From the cell containing the given text, extract its center point as [X, Y] coordinate. 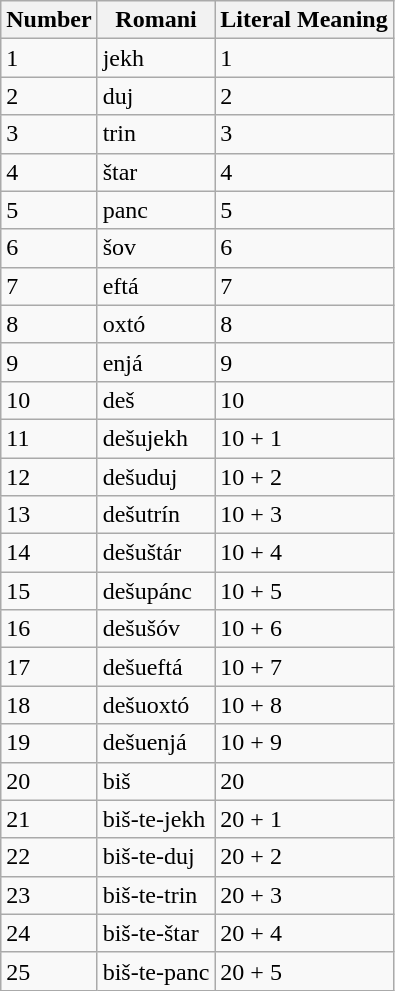
10 + 8 [304, 705]
eftá [156, 286]
štar [156, 172]
biš-te-panc [156, 971]
25 [49, 971]
deš [156, 400]
24 [49, 933]
biš-te-štar [156, 933]
13 [49, 515]
biš [156, 781]
20 + 4 [304, 933]
19 [49, 743]
20 + 2 [304, 857]
oxtó [156, 324]
10 + 7 [304, 667]
10 + 6 [304, 629]
duj [156, 96]
23 [49, 895]
jekh [156, 58]
dešueftá [156, 667]
panc [156, 210]
14 [49, 553]
20 + 1 [304, 819]
20 + 3 [304, 895]
dešuduj [156, 477]
21 [49, 819]
dešušóv [156, 629]
dešuštár [156, 553]
17 [49, 667]
16 [49, 629]
22 [49, 857]
20 + 5 [304, 971]
10 + 1 [304, 438]
dešuenjá [156, 743]
12 [49, 477]
10 + 3 [304, 515]
enjá [156, 362]
10 + 2 [304, 477]
dešutrín [156, 515]
biš-te-jekh [156, 819]
dešupánc [156, 591]
10 + 4 [304, 553]
šov [156, 248]
biš-te-duj [156, 857]
10 + 9 [304, 743]
dešuoxtó [156, 705]
biš-te-trin [156, 895]
10 + 5 [304, 591]
trin [156, 134]
dešujekh [156, 438]
Literal Meaning [304, 20]
11 [49, 438]
15 [49, 591]
Number [49, 20]
Romani [156, 20]
18 [49, 705]
